Return the [X, Y] coordinate for the center point of the cell that contains the specified text.  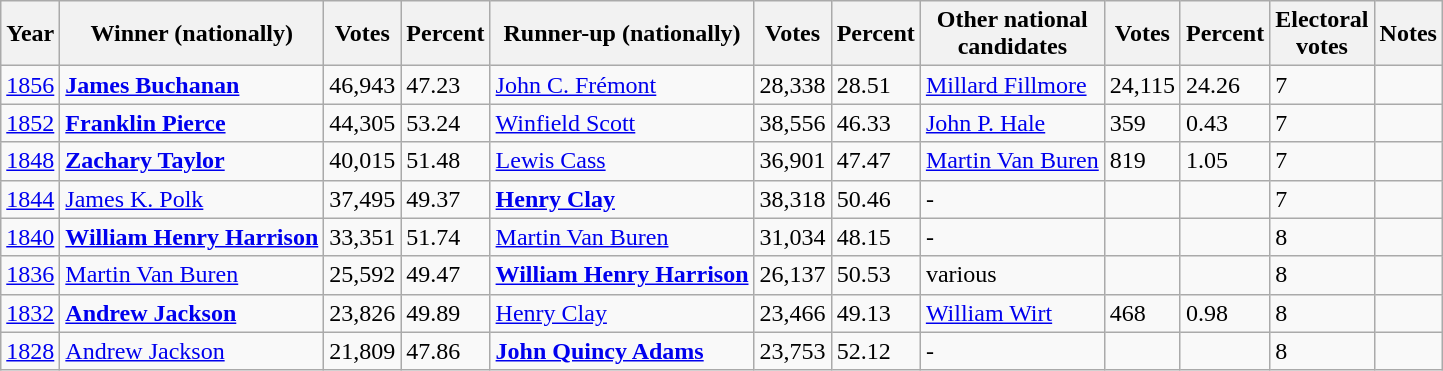
37,495 [362, 199]
53.24 [446, 123]
46.33 [876, 123]
John C. Frémont [622, 85]
1836 [30, 275]
Other nationalcandidates [1012, 34]
359 [1142, 123]
1852 [30, 123]
50.46 [876, 199]
47.23 [446, 85]
Winfield Scott [622, 123]
50.53 [876, 275]
49.13 [876, 313]
26,137 [792, 275]
24.26 [1224, 85]
0.43 [1224, 123]
James Buchanan [192, 85]
40,015 [362, 161]
49.47 [446, 275]
23,826 [362, 313]
44,305 [362, 123]
49.89 [446, 313]
1832 [30, 313]
John Quincy Adams [622, 351]
38,556 [792, 123]
46,943 [362, 85]
819 [1142, 161]
25,592 [362, 275]
49.37 [446, 199]
47.86 [446, 351]
1840 [30, 237]
33,351 [362, 237]
William Wirt [1012, 313]
47.47 [876, 161]
1856 [30, 85]
Electoralvotes [1322, 34]
John P. Hale [1012, 123]
38,318 [792, 199]
Lewis Cass [622, 161]
24,115 [1142, 85]
various [1012, 275]
28,338 [792, 85]
36,901 [792, 161]
Winner (nationally) [192, 34]
Zachary Taylor [192, 161]
23,466 [792, 313]
1848 [30, 161]
21,809 [362, 351]
Notes [1408, 34]
Year [30, 34]
Runner-up (nationally) [622, 34]
1828 [30, 351]
31,034 [792, 237]
28.51 [876, 85]
1844 [30, 199]
0.98 [1224, 313]
468 [1142, 313]
48.15 [876, 237]
51.48 [446, 161]
1.05 [1224, 161]
Franklin Pierce [192, 123]
Millard Fillmore [1012, 85]
James K. Polk [192, 199]
23,753 [792, 351]
51.74 [446, 237]
52.12 [876, 351]
